Return (x, y) of the center of cell containing provided text 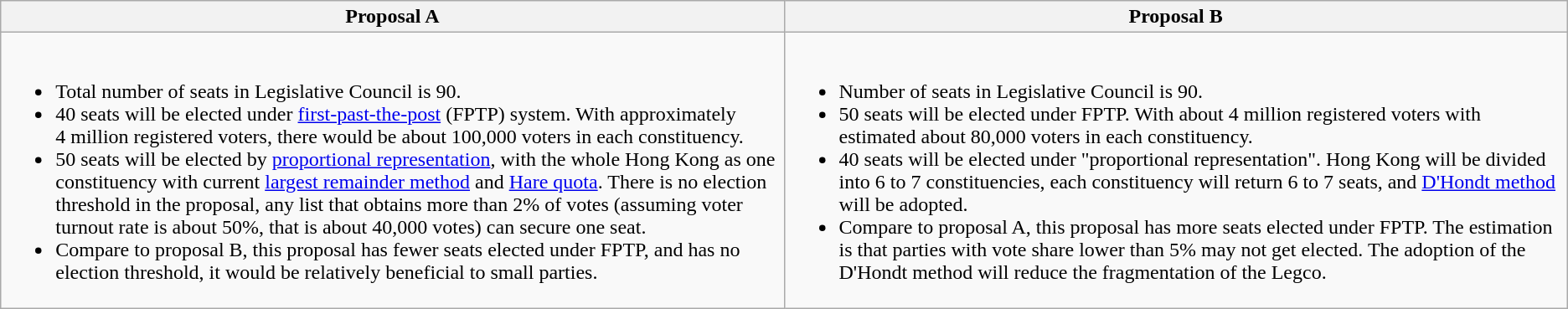
Proposal B (1176, 17)
Proposal A (392, 17)
